Extract the [x, y] coordinate from the center of the cell holding the provided text.  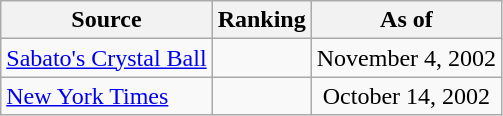
October 14, 2002 [406, 96]
Ranking [262, 20]
Source [106, 20]
New York Times [106, 96]
November 4, 2002 [406, 58]
As of [406, 20]
Sabato's Crystal Ball [106, 58]
